Provide the [x, y] coordinate of the cell's center where the given text is located.  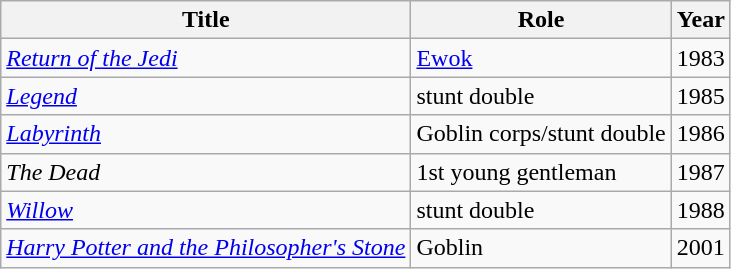
Goblin corps/stunt double [541, 134]
Title [206, 20]
1988 [700, 210]
Year [700, 20]
1st young gentleman [541, 172]
1983 [700, 58]
Goblin [541, 248]
Willow [206, 210]
The Dead [206, 172]
1986 [700, 134]
1985 [700, 96]
Return of the Jedi [206, 58]
2001 [700, 248]
1987 [700, 172]
Ewok [541, 58]
Role [541, 20]
Labyrinth [206, 134]
Harry Potter and the Philosopher's Stone [206, 248]
Legend [206, 96]
